Detect which cell encompasses the target text, then output its [x, y] center coordinate. 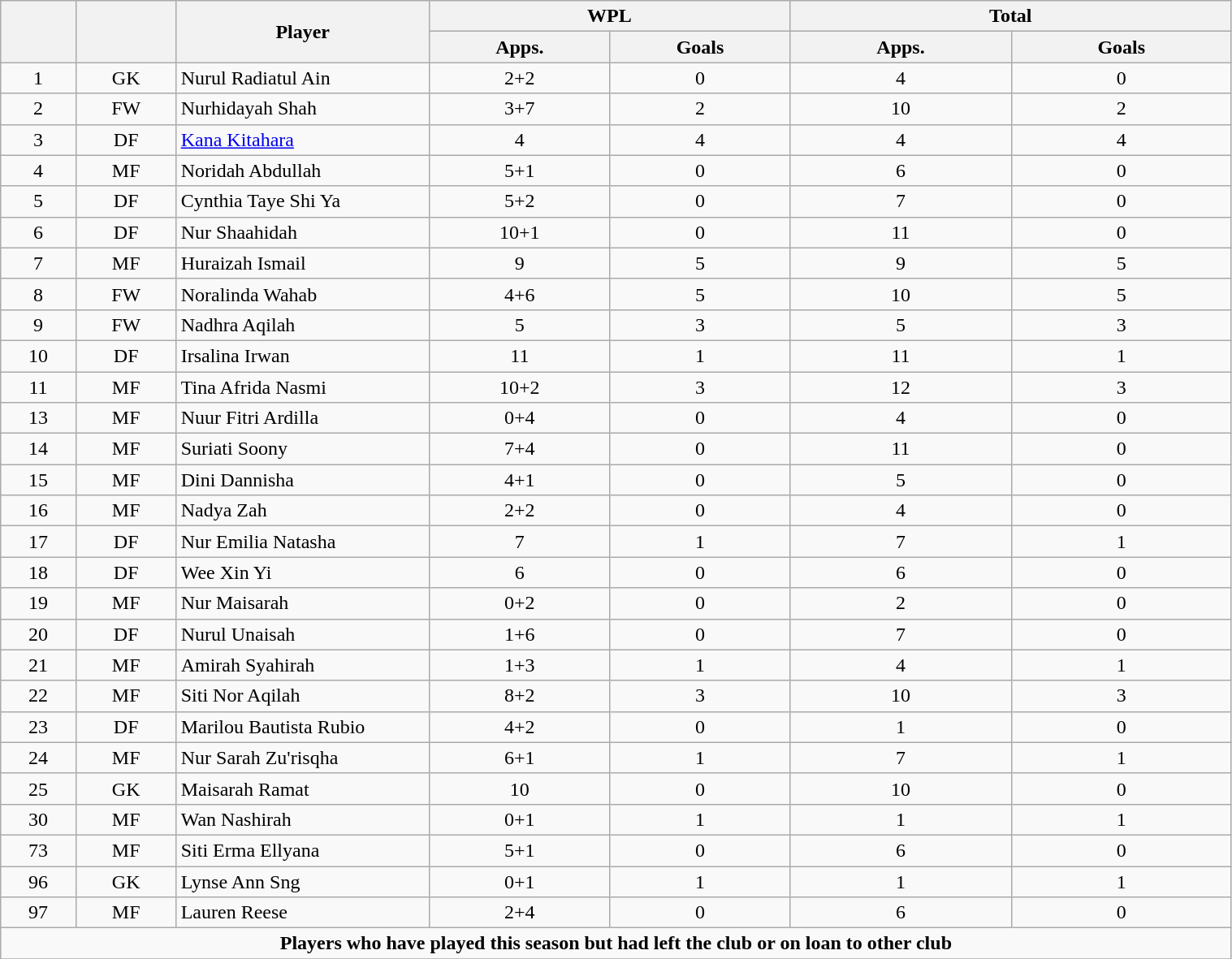
Wee Xin Yi [302, 572]
Noridah Abdullah [302, 171]
Irsalina Irwan [302, 356]
15 [38, 480]
10+1 [520, 232]
Nurul Unaisah [302, 634]
Nur Maisarah [302, 603]
Player [302, 32]
Huraizah Ismail [302, 263]
4+6 [520, 294]
Total [1010, 16]
WPL [609, 16]
Nur Sarah Zu'risqha [302, 758]
18 [38, 572]
25 [38, 788]
23 [38, 727]
7+4 [520, 449]
Amirah Syahirah [302, 665]
Nadya Zah [302, 511]
Players who have played this season but had left the club or on loan to other club [616, 944]
19 [38, 603]
Lauren Reese [302, 913]
Wan Nashirah [302, 819]
Kana Kitahara [302, 140]
20 [38, 634]
Nurul Radiatul Ain [302, 78]
0+4 [520, 418]
Marilou Bautista Rubio [302, 727]
96 [38, 881]
4+1 [520, 480]
1+6 [520, 634]
6+1 [520, 758]
8 [38, 294]
14 [38, 449]
Dini Dannisha [302, 480]
12 [901, 387]
Lynse Ann Sng [302, 881]
97 [38, 913]
13 [38, 418]
Nuur Fitri Ardilla [302, 418]
3+7 [520, 109]
1+3 [520, 665]
Nadhra Aqilah [302, 325]
24 [38, 758]
16 [38, 511]
22 [38, 696]
4+2 [520, 727]
73 [38, 850]
Nurhidayah Shah [302, 109]
17 [38, 542]
Cynthia Taye Shi Ya [302, 201]
Nur Emilia Natasha [302, 542]
Suriati Soony [302, 449]
2+4 [520, 913]
8+2 [520, 696]
Siti Erma Ellyana [302, 850]
Noralinda Wahab [302, 294]
Tina Afrida Nasmi [302, 387]
0+2 [520, 603]
Nur Shaahidah [302, 232]
Siti Nor Aqilah [302, 696]
Maisarah Ramat [302, 788]
5+2 [520, 201]
30 [38, 819]
21 [38, 665]
10+2 [520, 387]
